Return the (X, Y) coordinate for the center point of the cell that contains the specified text.  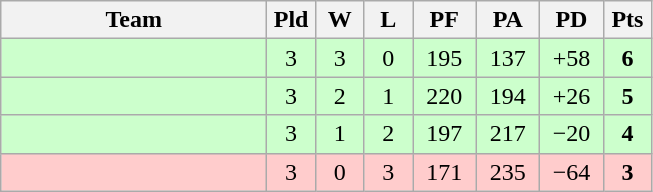
6 (628, 58)
194 (508, 96)
Team (134, 20)
Pld (292, 20)
197 (444, 134)
Pts (628, 20)
137 (508, 58)
+26 (572, 96)
195 (444, 58)
171 (444, 172)
W (340, 20)
L (388, 20)
−20 (572, 134)
217 (508, 134)
4 (628, 134)
PA (508, 20)
PD (572, 20)
220 (444, 96)
5 (628, 96)
PF (444, 20)
−64 (572, 172)
+58 (572, 58)
235 (508, 172)
